Provide the (x, y) coordinate of the cell's center where the given text is located.  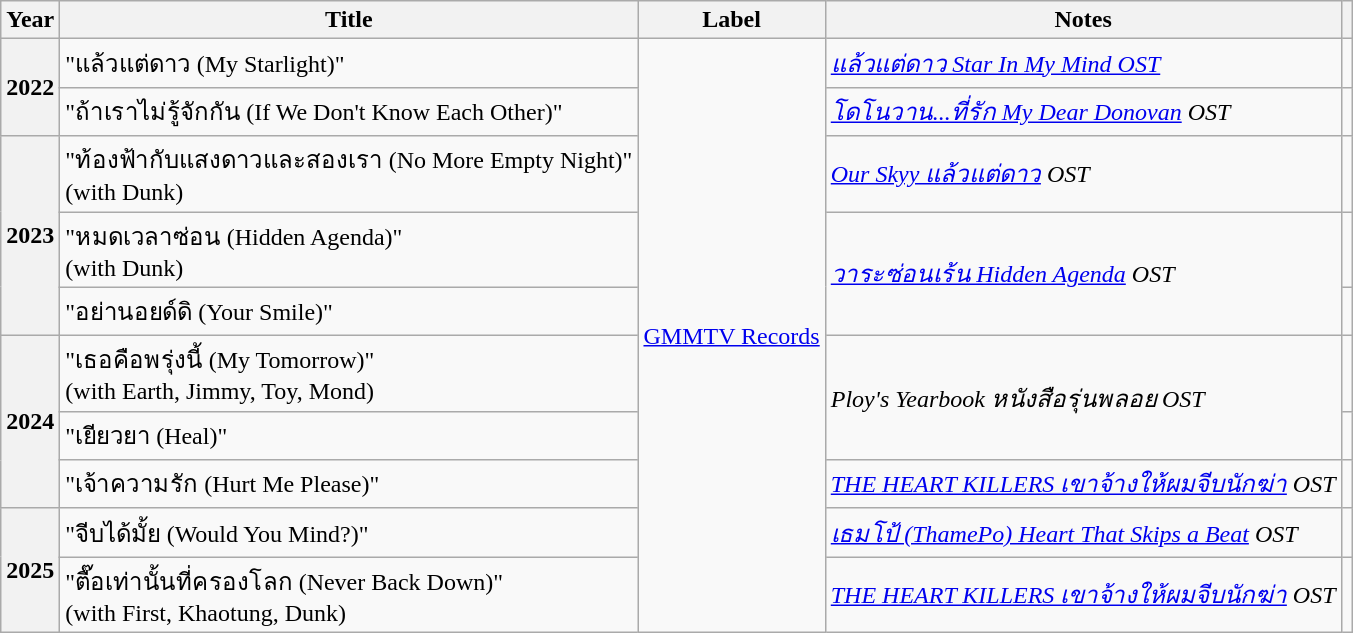
Our Skyy แล้วแต่ดาว OST (1083, 174)
"ตื๊อเท่านั้นที่ครองโลก (Never Back Down)" (with First, Khaotung, Dunk) (349, 595)
GMMTV Records (732, 336)
2022 (30, 88)
เธมโป้ (ThamePo) Heart That Skips a Beat OST (1083, 532)
วาระซ่อนเร้น Hidden Agenda OST (1083, 274)
2025 (30, 570)
"เจ้าความรัก (Hurt Me Please)" (349, 484)
Notes (1083, 20)
"ท้องฟ้ากับแสงดาวและสองเรา (No More Empty Night)" (with Dunk) (349, 174)
Ploy's Yearbook หนังสือรุ่นพลอย OST (1083, 398)
2023 (30, 236)
แล้วแต่ดาว Star In My Mind OST (1083, 64)
2024 (30, 422)
Year (30, 20)
"เยียวยา (Heal)" (349, 436)
โดโนวาน...ที่รัก My Dear Donovan OST (1083, 112)
"หมดเวลาซ่อน (Hidden Agenda)" (with Dunk) (349, 250)
"อย่านอยด์ดิ (Your Smile)" (349, 312)
"จีบได้มั้ย (Would You Mind?)" (349, 532)
"แล้วแต่ดาว (My Starlight)" (349, 64)
"ถ้าเราไม่รู้จักกัน (If We Don't Know Each Other)" (349, 112)
"เธอคือพรุ่งนี้ (My Tomorrow)" (with Earth, Jimmy, Toy, Mond) (349, 374)
Title (349, 20)
Label (732, 20)
